Locate the cell with the specified text and output its [X, Y] center coordinate. 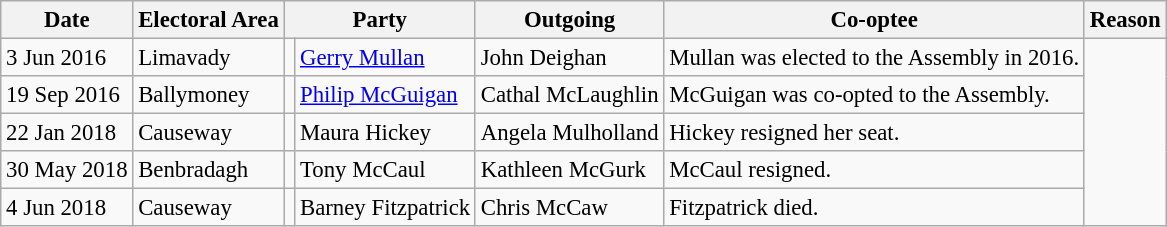
19 Sep 2016 [67, 95]
Mullan was elected to the Assembly in 2016. [874, 58]
4 Jun 2018 [67, 208]
Party [380, 20]
22 Jan 2018 [67, 133]
Tony McCaul [386, 170]
Gerry Mullan [386, 58]
30 May 2018 [67, 170]
Hickey resigned her seat. [874, 133]
Barney Fitzpatrick [386, 208]
McCaul resigned. [874, 170]
Ballymoney [208, 95]
Co-optee [874, 20]
Benbradagh [208, 170]
3 Jun 2016 [67, 58]
John Deighan [569, 58]
Maura Hickey [386, 133]
Cathal McLaughlin [569, 95]
Reason [1124, 20]
Date [67, 20]
McGuigan was co-opted to the Assembly. [874, 95]
Angela Mulholland [569, 133]
Fitzpatrick died. [874, 208]
Outgoing [569, 20]
Electoral Area [208, 20]
Limavady [208, 58]
Philip McGuigan [386, 95]
Chris McCaw [569, 208]
Kathleen McGurk [569, 170]
